Determine the [X, Y] coordinate at the center of the cell enclosing the given text.  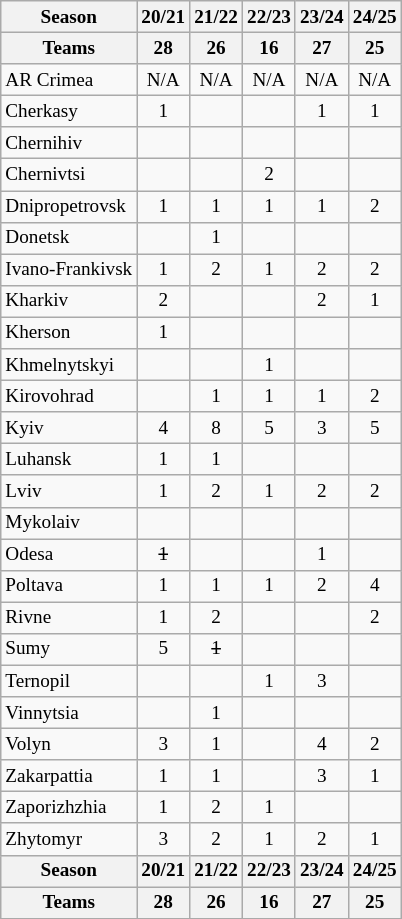
Dnipropetrovsk [69, 206]
Vinnytsia [69, 713]
Ivano-Frankivsk [69, 270]
Rivne [69, 618]
Luhansk [69, 460]
Chernivtsi [69, 175]
8 [216, 428]
Khmelnytskyi [69, 365]
Kharkiv [69, 301]
Mykolaiv [69, 523]
Donetsk [69, 238]
Zakarpattia [69, 776]
Kirovohrad [69, 396]
Ternopil [69, 681]
Sumy [69, 649]
AR Crimea [69, 80]
Kherson [69, 333]
Zaporizhzhia [69, 808]
Poltava [69, 586]
Chernihiv [69, 143]
Volyn [69, 744]
Kyiv [69, 428]
Odesa [69, 554]
Cherkasy [69, 111]
Zhytomyr [69, 839]
Lviv [69, 491]
